From the cell containing the given text, extract its center point as (X, Y) coordinate. 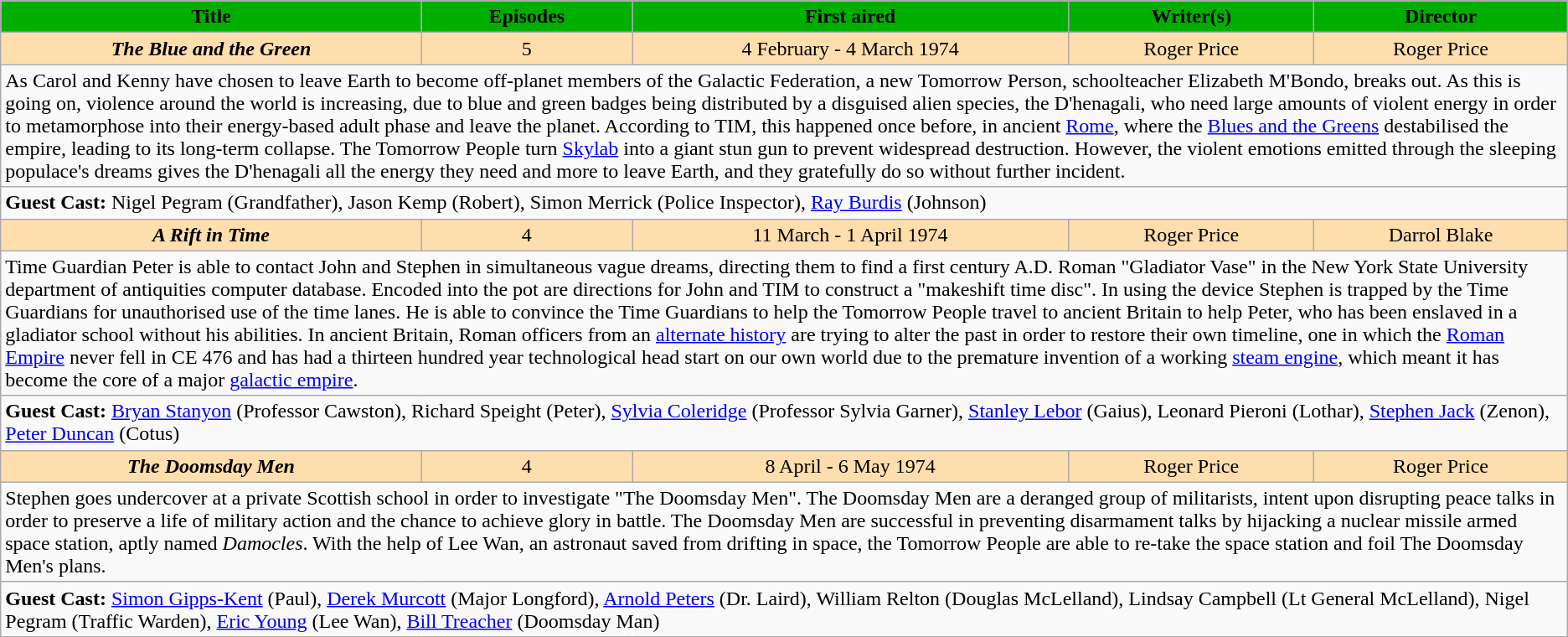
Episodes (526, 17)
Director (1441, 17)
Writer(s) (1191, 17)
Guest Cast: Nigel Pegram (Grandfather), Jason Kemp (Robert), Simon Merrick (Police Inspector), Ray Burdis (Johnson) (784, 203)
The Blue and the Green (211, 49)
4 February - 4 March 1974 (849, 49)
11 March - 1 April 1974 (849, 235)
A Rift in Time (211, 235)
The Doomsday Men (211, 466)
8 April - 6 May 1974 (849, 466)
First aired (849, 17)
Darrol Blake (1441, 235)
Title (211, 17)
5 (526, 49)
